Provide the (X, Y) coordinate of the cell's center where the given text is located.  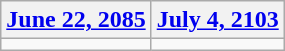
July 4, 2103 (218, 20)
June 22, 2085 (76, 20)
